Detect which cell encompasses the target text, then output its (X, Y) center coordinate. 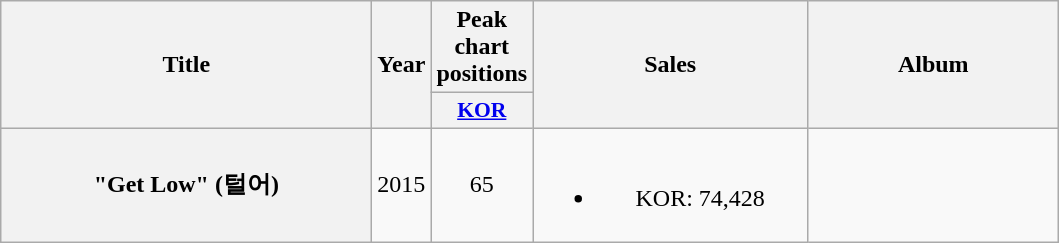
Sales (670, 65)
"Get Low" (털어) (186, 184)
65 (482, 184)
Year (402, 65)
Album (934, 65)
KOR: 74,428 (670, 184)
Peak chart positions (482, 47)
2015 (402, 184)
KOR (482, 111)
Title (186, 65)
